Search for the cell housing the specified text and yield its (X, Y) center coordinate. 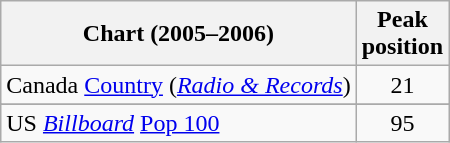
21 (402, 85)
US Billboard Pop 100 (178, 123)
Peakposition (402, 34)
Canada Country (Radio & Records) (178, 85)
Chart (2005–2006) (178, 34)
95 (402, 123)
